Search for the cell housing the specified text and yield its (x, y) center coordinate. 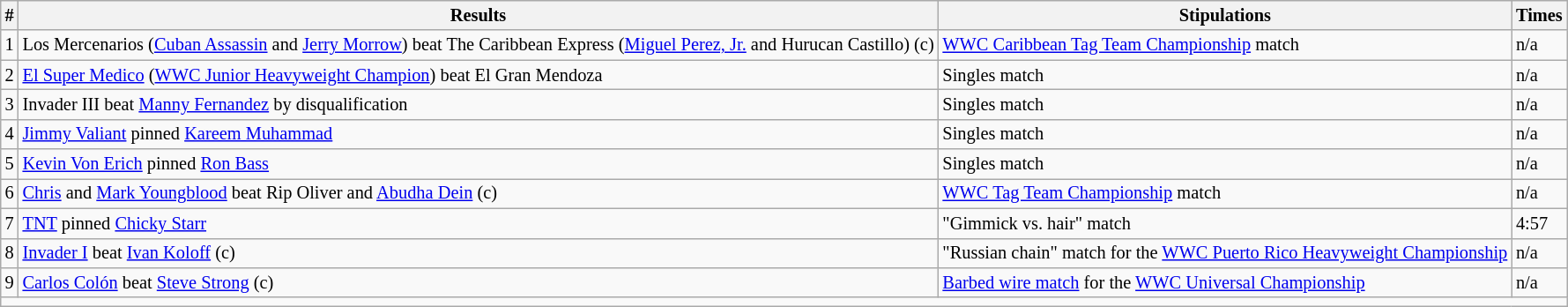
4:57 (1539, 223)
"Gimmick vs. hair" match (1225, 223)
WWC Tag Team Championship match (1225, 193)
7 (10, 223)
TNT pinned Chicky Starr (479, 223)
Times (1539, 15)
6 (10, 193)
Results (479, 15)
Stipulations (1225, 15)
8 (10, 253)
3 (10, 104)
El Super Medico (WWC Junior Heavyweight Champion) beat El Gran Mendoza (479, 75)
"Russian chain" match for the WWC Puerto Rico Heavyweight Championship (1225, 253)
4 (10, 134)
Chris and Mark Youngblood beat Rip Oliver and Abudha Dein (c) (479, 193)
Barbed wire match for the WWC Universal Championship (1225, 282)
Carlos Colón beat Steve Strong (c) (479, 282)
Invader III beat Manny Fernandez by disqualification (479, 104)
# (10, 15)
5 (10, 164)
Jimmy Valiant pinned Kareem Muhammad (479, 134)
Los Mercenarios (Cuban Assassin and Jerry Morrow) beat The Caribbean Express (Miguel Perez, Jr. and Hurucan Castillo) (c) (479, 45)
2 (10, 75)
1 (10, 45)
WWC Caribbean Tag Team Championship match (1225, 45)
Kevin Von Erich pinned Ron Bass (479, 164)
9 (10, 282)
Invader I beat Ivan Koloff (c) (479, 253)
